Return the (x, y) coordinate for the center point of the cell that contains the specified text.  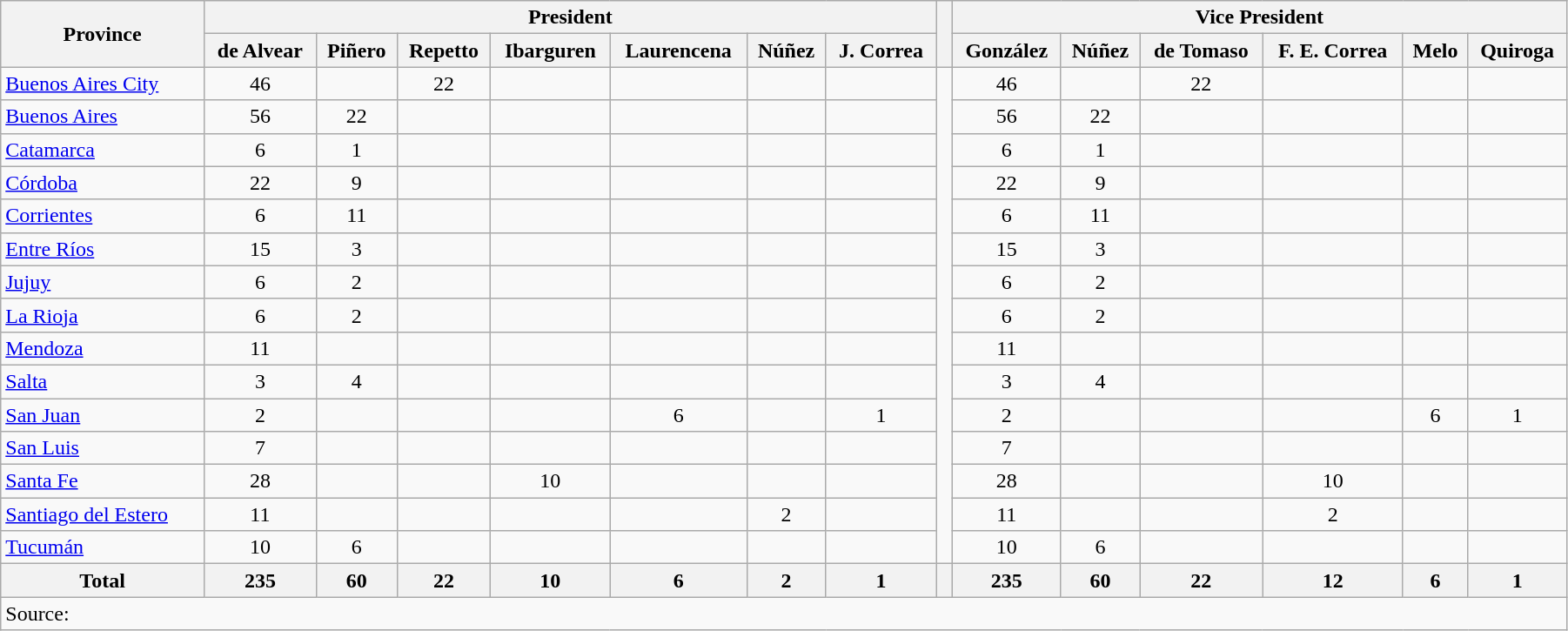
Córdoba (103, 183)
Jujuy (103, 282)
Santiago del Estero (103, 514)
Melo (1436, 50)
Repetto (444, 50)
President (570, 17)
de Alvear (259, 50)
Source: (784, 614)
12 (1333, 581)
Entre Ríos (103, 249)
Buenos Aires (103, 117)
J. Correa (881, 50)
González (1006, 50)
Vice President (1259, 17)
San Luis (103, 448)
Province (103, 34)
Quiroga (1518, 50)
Corrientes (103, 216)
Santa Fe (103, 481)
Piñero (357, 50)
F. E. Correa (1333, 50)
Buenos Aires City (103, 84)
San Juan (103, 415)
Ibarguren (550, 50)
Catamarca (103, 150)
Laurencena (679, 50)
Total (103, 581)
de Tomaso (1202, 50)
Salta (103, 381)
La Rioja (103, 315)
Mendoza (103, 348)
Tucumán (103, 547)
